From the cell containing the given text, extract its center point as [x, y] coordinate. 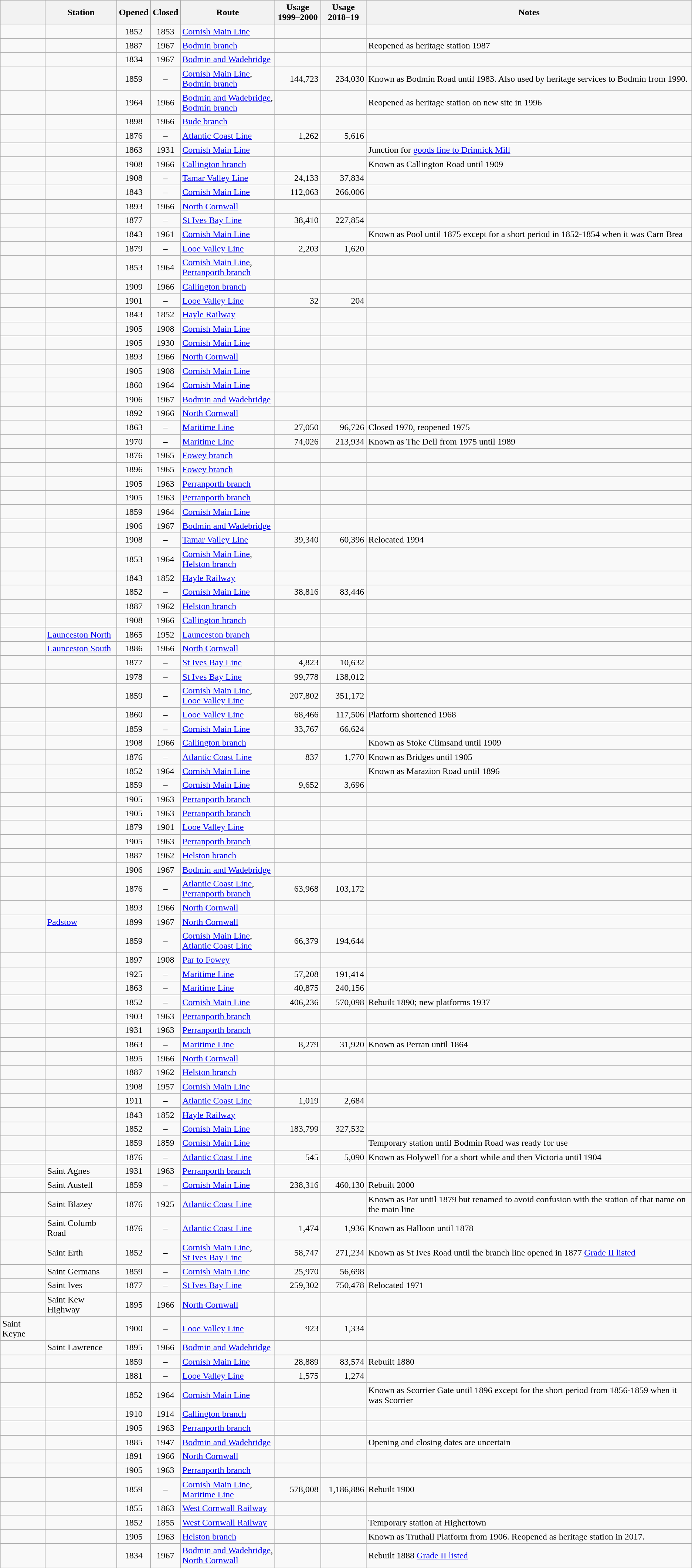
191,414 [343, 974]
40,875 [298, 988]
Rebuilt 1890; new platforms 1937 [529, 1002]
Saint Keyne [23, 1328]
351,172 [343, 696]
58,747 [298, 1252]
1,620 [343, 249]
Saint Kew Highway [81, 1305]
5,090 [343, 1157]
60,396 [343, 540]
5,616 [343, 136]
Temporary station at Highertown [529, 1523]
66,379 [298, 941]
1899 [134, 922]
Opening and closing dates are uncertain [529, 1442]
2,684 [343, 1101]
Platform shortened 1968 [529, 715]
Known as Bridges until 1905 [529, 757]
56,698 [343, 1271]
Bodmin branch [228, 45]
238,316 [298, 1185]
Relocated 1994 [529, 540]
38,410 [298, 220]
Rebuilt 2000 [529, 1185]
Bodmin and Wadebridge,North Cornwall [228, 1555]
112,063 [298, 192]
545 [298, 1157]
Usage2018–19 [343, 13]
63,968 [298, 888]
Opened [134, 13]
1891 [134, 1456]
Rebuilt 1880 [529, 1362]
Reopened as heritage station on new site in 1996 [529, 103]
Saint Lawrence [81, 1348]
117,506 [343, 715]
Known as Pool until 1875 except for a short period in 1852-1854 when it was Carn Brea [529, 234]
Bodmin and Wadebridge,Bodmin branch [228, 103]
Reopened as heritage station 1987 [529, 45]
103,172 [343, 888]
1,262 [298, 136]
66,624 [343, 729]
Saint Germans [81, 1271]
144,723 [298, 78]
194,644 [343, 941]
Known as Truthall Platform from 1906. Reopened as heritage station in 2017. [529, 1537]
234,030 [343, 78]
1896 [134, 470]
570,098 [343, 1002]
74,026 [298, 441]
Par to Fowey [228, 960]
1,334 [343, 1328]
837 [298, 757]
Known as Holywell for a short while and then Victoria until 1904 [529, 1157]
Cornish Main Line,Maritime Line [228, 1490]
1898 [134, 122]
Saint Erth [81, 1252]
Known as Scorrier Gate until 1896 except for the short period from 1856-1859 when it was Scorrier [529, 1395]
99,778 [298, 676]
68,466 [298, 715]
1881 [134, 1376]
1,770 [343, 757]
28,889 [298, 1362]
227,854 [343, 220]
183,799 [298, 1129]
138,012 [343, 676]
Cornish Main Line,Looe Valley Line [228, 696]
2,203 [298, 249]
1978 [134, 676]
1865 [134, 634]
1,019 [298, 1101]
Rebuilt 1888 Grade II listed [529, 1555]
460,130 [343, 1185]
271,234 [343, 1252]
Known as Bodmin Road until 1983. Also used by heritage services to Bodmin from 1990. [529, 78]
83,446 [343, 592]
406,236 [298, 1002]
923 [298, 1328]
213,934 [343, 441]
96,726 [343, 427]
1,474 [298, 1229]
57,208 [298, 974]
1885 [134, 1442]
Relocated 1971 [529, 1285]
25,970 [298, 1271]
1,936 [343, 1229]
Known as Stoke Climsand until 1909 [529, 743]
Temporary station until Bodmin Road was ready for use [529, 1143]
Usage1999–2000 [298, 13]
Station [81, 13]
Padstow [81, 922]
Cornish Main Line,Atlantic Coast Line [228, 941]
Known as St Ives Road until the branch line opened in 1877 Grade II listed [529, 1252]
Saint Agnes [81, 1171]
Saint Austell [81, 1185]
Junction for goods line to Drinnick Mill [529, 150]
Bude branch [228, 122]
32 [298, 301]
24,133 [298, 178]
1897 [134, 960]
1957 [165, 1087]
Known as Perran until 1864 [529, 1044]
Launceston North [81, 634]
240,156 [343, 988]
39,340 [298, 540]
1961 [165, 234]
Route [228, 13]
Closed 1970, reopened 1975 [529, 427]
31,920 [343, 1044]
Known as Marazion Road until 1896 [529, 771]
Known as Halloon until 1878 [529, 1229]
204 [343, 301]
10,632 [343, 662]
1900 [134, 1328]
3,696 [343, 785]
Known as Callington Road until 1909 [529, 164]
37,834 [343, 178]
Closed [165, 13]
1952 [165, 634]
33,767 [298, 729]
Cornish Main Line,Bodmin branch [228, 78]
Saint Blazey [81, 1204]
83,574 [343, 1362]
1,575 [298, 1376]
Rebuilt 1900 [529, 1490]
4,823 [298, 662]
27,050 [298, 427]
1892 [134, 413]
327,532 [343, 1129]
259,302 [298, 1285]
Known as The Dell from 1975 until 1989 [529, 441]
Launceston South [81, 648]
1911 [134, 1101]
Cornish Main Line,Perranporth branch [228, 268]
Saint Ives [81, 1285]
38,816 [298, 592]
Saint Columb Road [81, 1229]
1903 [134, 1016]
Atlantic Coast Line,Perranporth branch [228, 888]
Launceston branch [228, 634]
Cornish Main Line,Helston branch [228, 559]
207,802 [298, 696]
750,478 [343, 1285]
1909 [134, 287]
1930 [165, 343]
8,279 [298, 1044]
1947 [165, 1442]
1,186,886 [343, 1490]
Notes [529, 13]
9,652 [298, 785]
1910 [134, 1414]
578,008 [298, 1490]
266,006 [343, 192]
1886 [134, 648]
Known as Par until 1879 but renamed to avoid confusion with the station of that name on the main line [529, 1204]
1914 [165, 1414]
1970 [134, 441]
Cornish Main Line,St Ives Bay Line [228, 1252]
1,274 [343, 1376]
